Locate the cell with the specified text and output its [x, y] center coordinate. 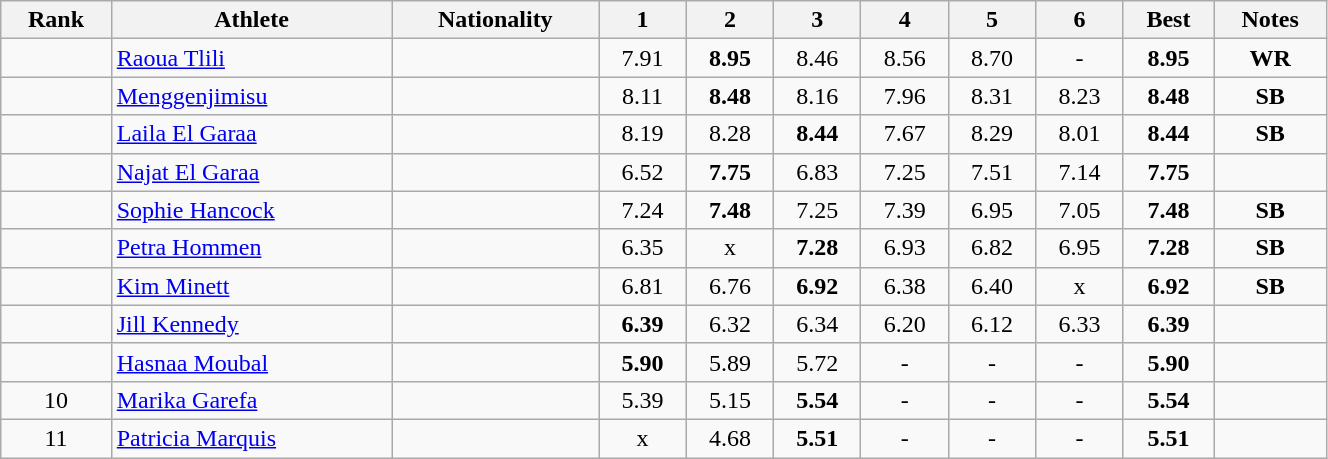
8.46 [818, 58]
Rank [56, 20]
Kim Minett [252, 286]
5.72 [818, 362]
Best [1168, 20]
8.01 [1080, 134]
Petra Hommen [252, 248]
8.16 [818, 96]
6.93 [904, 248]
7.24 [642, 210]
8.23 [1080, 96]
Sophie Hancock [252, 210]
6.40 [992, 286]
3 [818, 20]
8.19 [642, 134]
8.31 [992, 96]
7.96 [904, 96]
7.51 [992, 172]
8.28 [730, 134]
5.89 [730, 362]
11 [56, 438]
Athlete [252, 20]
2 [730, 20]
Patricia Marquis [252, 438]
Najat El Garaa [252, 172]
6 [1080, 20]
6.20 [904, 324]
Nationality [496, 20]
6.82 [992, 248]
4.68 [730, 438]
6.38 [904, 286]
Notes [1270, 20]
6.34 [818, 324]
7.39 [904, 210]
5.15 [730, 400]
1 [642, 20]
8.11 [642, 96]
Hasnaa Moubal [252, 362]
6.52 [642, 172]
5.39 [642, 400]
Marika Garefa [252, 400]
7.14 [1080, 172]
6.33 [1080, 324]
7.67 [904, 134]
WR [1270, 58]
6.32 [730, 324]
6.81 [642, 286]
Jill Kennedy [252, 324]
10 [56, 400]
6.83 [818, 172]
6.76 [730, 286]
Menggenjimisu [252, 96]
4 [904, 20]
6.35 [642, 248]
Laila El Garaa [252, 134]
8.70 [992, 58]
Raoua Tlili [252, 58]
5 [992, 20]
8.29 [992, 134]
7.91 [642, 58]
6.12 [992, 324]
7.05 [1080, 210]
8.56 [904, 58]
